Search for the cell housing the specified text and yield its [X, Y] center coordinate. 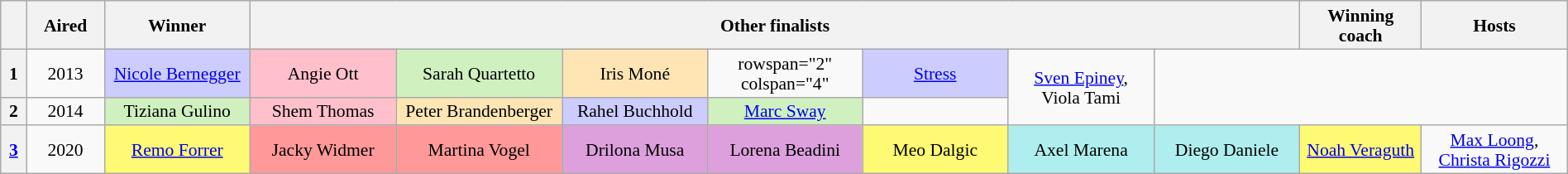
Winner [177, 25]
Rahel Buchhold [635, 111]
2014 [65, 111]
Winning coach [1361, 25]
Hosts [1495, 25]
Jacky Widmer [323, 150]
3 [13, 150]
2020 [65, 150]
Marc Sway [786, 111]
Nicole Bernegger [177, 73]
Other finalists [774, 25]
Aired [65, 25]
Noah Veraguth [1361, 150]
Axel Marena [1081, 150]
Shem Thomas [323, 111]
2 [13, 111]
Sarah Quartetto [480, 73]
Martina Vogel [480, 150]
Iris Moné [635, 73]
2013 [65, 73]
1 [13, 73]
Remo Forrer [177, 150]
Stress [935, 73]
Tiziana Gulino [177, 111]
Drilona Musa [635, 150]
Lorena Beadini [786, 150]
rowspan="2" colspan="4" [786, 73]
Sven Epiney,Viola Tami [1081, 87]
Max Loong, Christa Rigozzi [1495, 150]
Peter Brandenberger [480, 111]
Meo Dalgic [935, 150]
Angie Ott [323, 73]
Diego Daniele [1226, 150]
